Extract the (x, y) coordinate from the center of the cell holding the provided text.  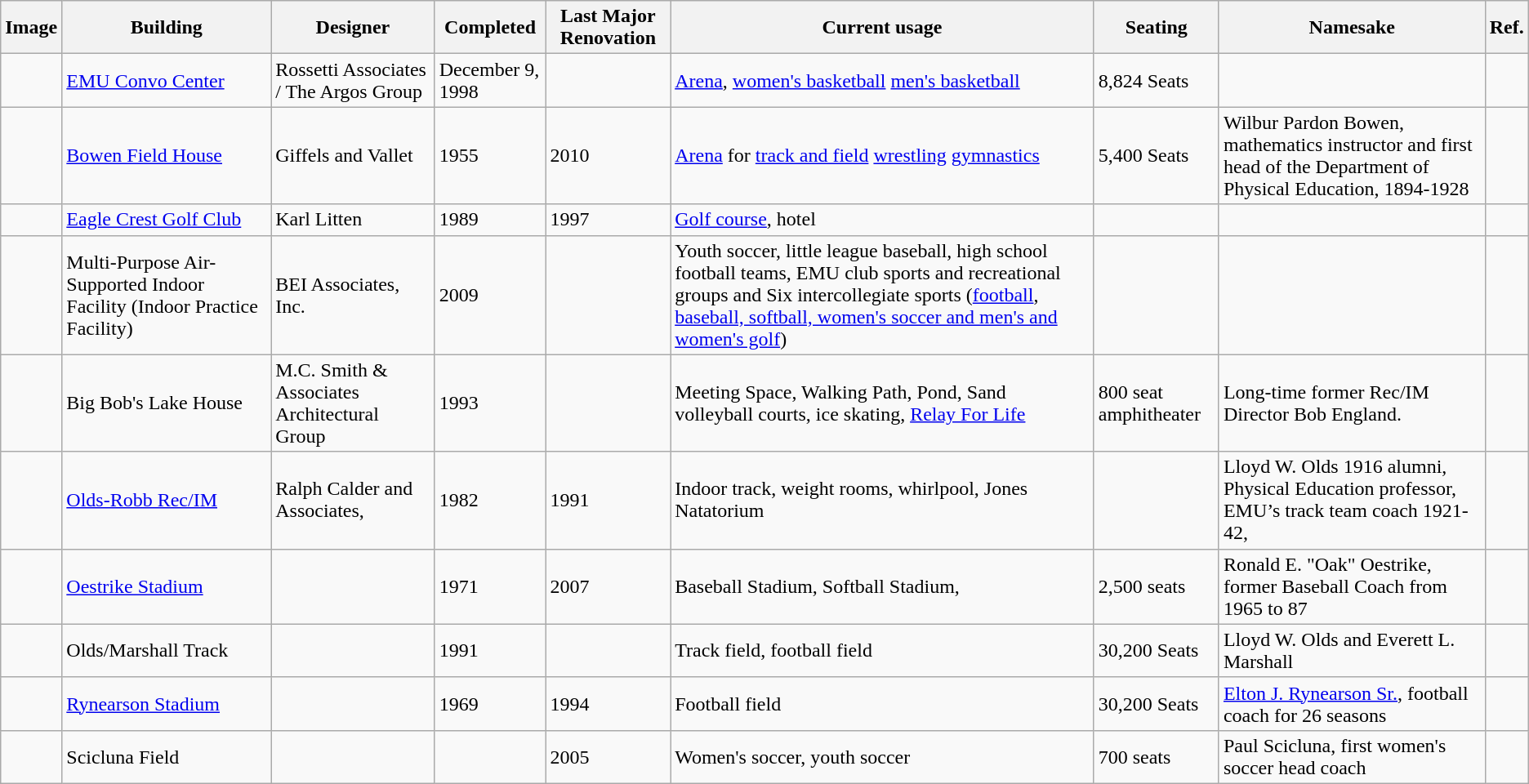
Image (31, 28)
Giffels and Vallet (353, 155)
1994 (608, 704)
Oestrike Stadium (167, 586)
800 seat amphitheater (1157, 403)
1971 (490, 586)
Baseball Stadium, Softball Stadium, (882, 586)
Last Major Renovation (608, 28)
Indoor track, weight rooms, whirlpool, Jones Natatorium (882, 500)
Ref. (1506, 28)
Big Bob's Lake House (167, 403)
Track field, football field (882, 650)
BEI Associates, Inc. (353, 295)
EMU Convo Center (167, 80)
Building (167, 28)
Golf course, hotel (882, 220)
Lloyd W. Olds and Everett L. Marshall (1352, 650)
Long-time former Rec/IM Director Bob England. (1352, 403)
Rossetti Associates / The Argos Group (353, 80)
1997 (608, 220)
Paul Scicluna, first women's soccer head coach (1352, 756)
1982 (490, 500)
Ronald E. "Oak" Oestrike, former Baseball Coach from 1965 to 87 (1352, 586)
Women's soccer, youth soccer (882, 756)
Olds-Robb Rec/IM (167, 500)
1955 (490, 155)
Rynearson Stadium (167, 704)
Karl Litten (353, 220)
1969 (490, 704)
Elton J. Rynearson Sr., football coach for 26 seasons (1352, 704)
December 9, 1998 (490, 80)
2005 (608, 756)
Bowen Field House (167, 155)
2007 (608, 586)
Current usage (882, 28)
2009 (490, 295)
8,824 Seats (1157, 80)
Football field (882, 704)
Multi-Purpose Air-Supported Indoor Facility (Indoor Practice Facility) (167, 295)
Lloyd W. Olds 1916 alumni, Physical Education professor, EMU’s track team coach 1921-42, (1352, 500)
Namesake (1352, 28)
M.C. Smith & Associates Architectural Group (353, 403)
Arena for track and field wrestling gymnastics (882, 155)
Scicluna Field (167, 756)
Arena, women's basketball men's basketball (882, 80)
Designer (353, 28)
700 seats (1157, 756)
Wilbur Pardon Bowen, mathematics instructor and first head of the Department of Physical Education, 1894-1928 (1352, 155)
Meeting Space, Walking Path, Pond, Sand volleyball courts, ice skating, Relay For Life (882, 403)
Seating (1157, 28)
5,400 Seats (1157, 155)
Completed (490, 28)
Eagle Crest Golf Club (167, 220)
2,500 seats (1157, 586)
1993 (490, 403)
2010 (608, 155)
1989 (490, 220)
Ralph Calder and Associates, (353, 500)
Olds/Marshall Track (167, 650)
